Detect which cell encompasses the target text, then output its (X, Y) center coordinate. 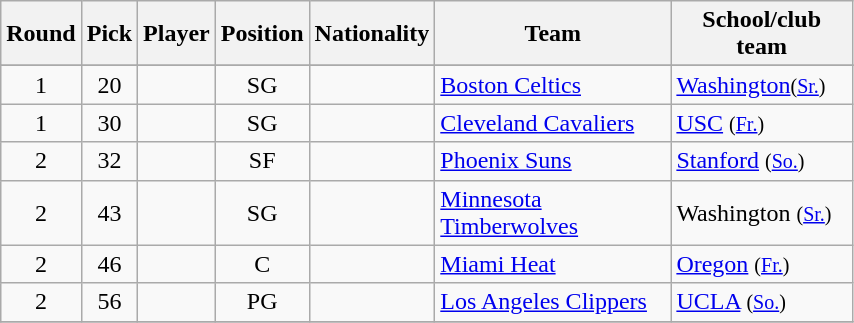
School/club team (762, 34)
Round (41, 34)
PG (262, 302)
Nationality (372, 34)
Oregon (Fr.) (762, 264)
Los Angeles Clippers (553, 302)
43 (109, 212)
Boston Celtics (553, 85)
Minnesota Timberwolves (553, 212)
Pick (109, 34)
Miami Heat (553, 264)
46 (109, 264)
Phoenix Suns (553, 161)
30 (109, 123)
Position (262, 34)
56 (109, 302)
Washington (Sr.) (762, 212)
32 (109, 161)
Stanford (So.) (762, 161)
UCLA (So.) (762, 302)
USC (Fr.) (762, 123)
C (262, 264)
Cleveland Cavaliers (553, 123)
Washington(Sr.) (762, 85)
Team (553, 34)
SF (262, 161)
Player (177, 34)
20 (109, 85)
